Return the (x, y) coordinate for the center point of the cell that contains the specified text.  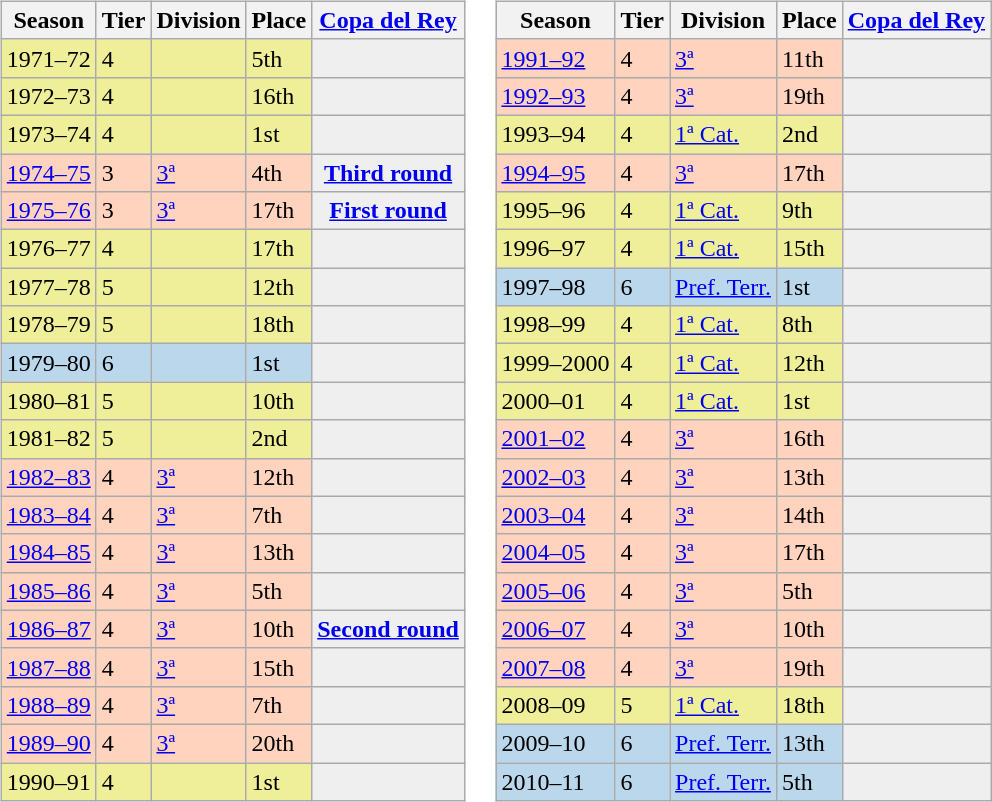
1981–82 (48, 439)
8th (809, 325)
1989–90 (48, 743)
2006–07 (556, 629)
2002–03 (556, 477)
1999–2000 (556, 363)
2003–04 (556, 515)
1984–85 (48, 553)
1990–91 (48, 781)
2004–05 (556, 553)
1979–80 (48, 363)
2007–08 (556, 667)
1977–78 (48, 287)
1997–98 (556, 287)
1991–92 (556, 58)
Third round (388, 173)
2008–09 (556, 705)
2005–06 (556, 591)
1980–81 (48, 401)
1976–77 (48, 249)
1975–76 (48, 211)
2010–11 (556, 781)
1993–94 (556, 134)
1982–83 (48, 477)
Second round (388, 629)
1986–87 (48, 629)
1988–89 (48, 705)
1995–96 (556, 211)
1992–93 (556, 96)
11th (809, 58)
1978–79 (48, 325)
1973–74 (48, 134)
2009–10 (556, 743)
1994–95 (556, 173)
9th (809, 211)
1972–73 (48, 96)
14th (809, 515)
1987–88 (48, 667)
1985–86 (48, 591)
First round (388, 211)
4th (279, 173)
2001–02 (556, 439)
1974–75 (48, 173)
1996–97 (556, 249)
1983–84 (48, 515)
20th (279, 743)
1971–72 (48, 58)
1998–99 (556, 325)
2000–01 (556, 401)
